For the text-containing cell, return its midpoint in (x, y) coordinate format. 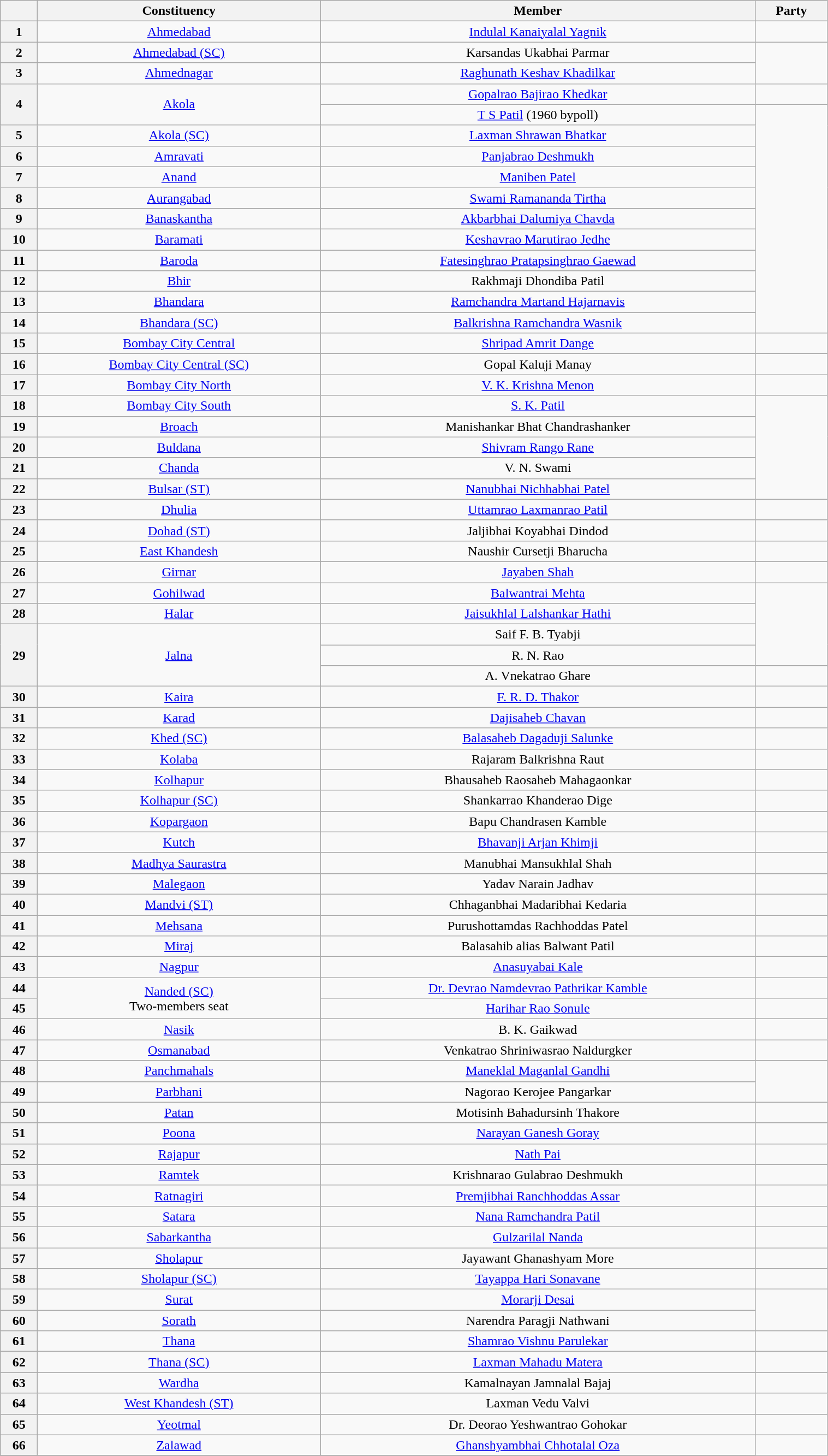
19 (19, 427)
Zalawad (179, 1445)
58 (19, 1279)
36 (19, 821)
Manubhai Mansukhlal Shah (538, 863)
Chanda (179, 468)
Bhir (179, 281)
Mehsana (179, 926)
51 (19, 1133)
Jaisukhlal Lalshankar Hathi (538, 614)
Broach (179, 427)
Anasuyabai Kale (538, 967)
Bhavanji Arjan Khimji (538, 842)
32 (19, 738)
Wardha (179, 1383)
Kamalnayan Jamnalal Bajaj (538, 1383)
Rajaram Balkrishna Raut (538, 759)
Bhausaheb Raosaheb Mahagaonkar (538, 780)
53 (19, 1175)
1 (19, 32)
Satara (179, 1216)
44 (19, 988)
40 (19, 904)
Akola (179, 104)
Shripad Amrit Dange (538, 344)
Dr. Devrao Namdevrao Pathrikar Kamble (538, 988)
Sorath (179, 1321)
66 (19, 1445)
62 (19, 1362)
Maneklal Maganlal Gandhi (538, 1071)
Akola (SC) (179, 135)
R. N. Rao (538, 655)
Maniben Patel (538, 177)
61 (19, 1341)
Panjabrao Deshmukh (538, 156)
Osmanabad (179, 1050)
Ratnagiri (179, 1195)
29 (19, 655)
49 (19, 1092)
Dajisaheb Chavan (538, 718)
Kolaba (179, 759)
Karad (179, 718)
Ramtek (179, 1175)
Akbarbhai Dalumiya Chavda (538, 218)
33 (19, 759)
Dohad (ST) (179, 530)
F. R. D. Thakor (538, 697)
Jayawant Ghanashyam More (538, 1258)
Thana (SC) (179, 1362)
Narayan Ganesh Goray (538, 1133)
Nanded (SC) Two-members seat (179, 998)
56 (19, 1237)
Bombay City Central (179, 344)
3 (19, 73)
Party (791, 11)
Nasik (179, 1029)
V. K. Krishna Menon (538, 385)
Bombay City South (179, 406)
Baroda (179, 261)
Nanubhai Nichhabhai Patel (538, 489)
Keshavrao Marutirao Jedhe (538, 239)
65 (19, 1424)
Laxman Vedu Valvi (538, 1404)
Patan (179, 1112)
Jalna (179, 655)
Raghunath Keshav Khadilkar (538, 73)
Indulal Kanaiyalal Yagnik (538, 32)
18 (19, 406)
63 (19, 1383)
38 (19, 863)
Rakhmaji Dhondiba Patil (538, 281)
Kaira (179, 697)
14 (19, 323)
35 (19, 801)
7 (19, 177)
31 (19, 718)
Morarji Desai (538, 1300)
60 (19, 1321)
24 (19, 530)
West Khandesh (ST) (179, 1404)
Gopalrao Bajirao Khedkar (538, 94)
59 (19, 1300)
10 (19, 239)
Banaskantha (179, 218)
Ahmednagar (179, 73)
Halar (179, 614)
Miraj (179, 946)
48 (19, 1071)
Gopal Kaluji Manay (538, 364)
Kutch (179, 842)
Laxman Shrawan Bhatkar (538, 135)
57 (19, 1258)
Gulzarilal Nanda (538, 1237)
30 (19, 697)
43 (19, 967)
Member (538, 11)
Bulsar (ST) (179, 489)
Bhandara (SC) (179, 323)
Madhya Saurastra (179, 863)
Fatesinghrao Pratapsinghrao Gaewad (538, 261)
Kolhapur (SC) (179, 801)
37 (19, 842)
Sholapur (179, 1258)
27 (19, 593)
Surat (179, 1300)
Naushir Cursetji Bharucha (538, 551)
Nagpur (179, 967)
46 (19, 1029)
15 (19, 344)
Bombay City Central (SC) (179, 364)
Nath Pai (538, 1154)
45 (19, 1009)
S. K. Patil (538, 406)
Parbhani (179, 1092)
Bapu Chandrasen Kamble (538, 821)
Uttamrao Laxmanrao Patil (538, 510)
Shivram Rango Rane (538, 447)
V. N. Swami (538, 468)
42 (19, 946)
23 (19, 510)
52 (19, 1154)
Nana Ramchandra Patil (538, 1216)
Balwantrai Mehta (538, 593)
Premjibhai Ranchhoddas Assar (538, 1195)
5 (19, 135)
Balasaheb Dagaduji Salunke (538, 738)
Krishnarao Gulabrao Deshmukh (538, 1175)
Poona (179, 1133)
Ahmedabad (179, 32)
Venkatrao Shriniwasrao Naldurgker (538, 1050)
Anand (179, 177)
Rajapur (179, 1154)
8 (19, 198)
Nagorao Kerojee Pangarkar (538, 1092)
Balkrishna Ramchandra Wasnik (538, 323)
Jaljibhai Koyabhai Dindod (538, 530)
64 (19, 1404)
Motisinh Bahadursinh Thakore (538, 1112)
9 (19, 218)
Harihar Rao Sonule (538, 1009)
Kolhapur (179, 780)
Baramati (179, 239)
4 (19, 104)
34 (19, 780)
East Khandesh (179, 551)
Balasahib alias Balwant Patil (538, 946)
12 (19, 281)
13 (19, 302)
26 (19, 572)
2 (19, 52)
Karsandas Ukabhai Parmar (538, 52)
Girnar (179, 572)
54 (19, 1195)
Ramchandra Martand Hajarnavis (538, 302)
Gohilwad (179, 593)
Tayappa Hari Sonavane (538, 1279)
Yadav Narain Jadhav (538, 884)
Saif F. B. Tyabji (538, 635)
39 (19, 884)
Shamrao Vishnu Parulekar (538, 1341)
6 (19, 156)
Purushottamdas Rachhoddas Patel (538, 926)
47 (19, 1050)
17 (19, 385)
Bombay City North (179, 385)
22 (19, 489)
Shankarrao Khanderao Dige (538, 801)
Aurangabad (179, 198)
Sholapur (SC) (179, 1279)
Dr. Deorao Yeshwantrao Gohokar (538, 1424)
Kopargaon (179, 821)
T S Patil (1960 bypoll) (538, 115)
41 (19, 926)
Narendra Paragji Nathwani (538, 1321)
Yeotmal (179, 1424)
20 (19, 447)
A. Vnekatrao Ghare (538, 676)
Ahmedabad (SC) (179, 52)
Thana (179, 1341)
Buldana (179, 447)
Mandvi (ST) (179, 904)
Manishankar Bhat Chandrashanker (538, 427)
Dhulia (179, 510)
25 (19, 551)
Ghanshyambhai Chhotalal Oza (538, 1445)
B. K. Gaikwad (538, 1029)
Swami Ramananda Tirtha (538, 198)
50 (19, 1112)
55 (19, 1216)
Khed (SC) (179, 738)
Panchmahals (179, 1071)
Constituency (179, 11)
Malegaon (179, 884)
Amravati (179, 156)
Bhandara (179, 302)
28 (19, 614)
11 (19, 261)
Chhaganbhai Madaribhai Kedaria (538, 904)
16 (19, 364)
Sabarkantha (179, 1237)
Jayaben Shah (538, 572)
21 (19, 468)
Laxman Mahadu Matera (538, 1362)
